From the cell containing the given text, extract its center point as [X, Y] coordinate. 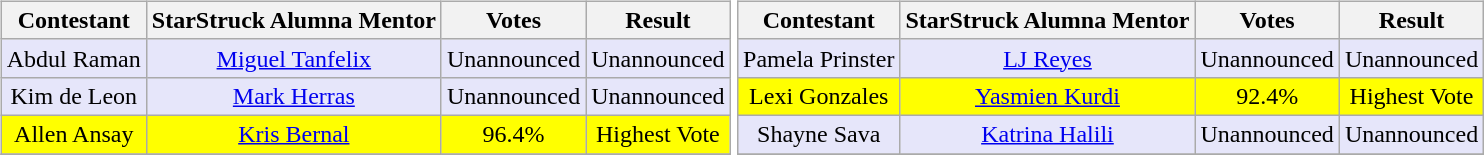
Abdul Raman [74, 58]
96.4% [513, 134]
Kim de Leon [74, 96]
Shayne Sava [819, 134]
Kris Bernal [294, 134]
Miguel Tanfelix [294, 58]
92.4% [1267, 96]
Yasmien Kurdi [1048, 96]
Pamela Prinster [819, 58]
Allen Ansay [74, 134]
Mark Herras [294, 96]
Lexi Gonzales [819, 96]
Katrina Halili [1048, 134]
LJ Reyes [1048, 58]
